Provide the (X, Y) coordinate of the cell's center where the given text is located.  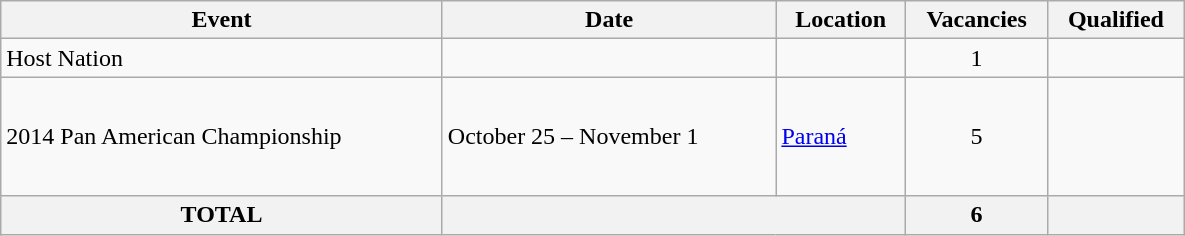
Host Nation (222, 58)
Date (609, 20)
1 (977, 58)
6 (977, 215)
Qualified (1116, 20)
Paraná (841, 136)
2014 Pan American Championship (222, 136)
Location (841, 20)
Vacancies (977, 20)
TOTAL (222, 215)
Event (222, 20)
5 (977, 136)
October 25 – November 1 (609, 136)
